Capture the cell that displays the provided text and extract its [x, y] central coordinate. 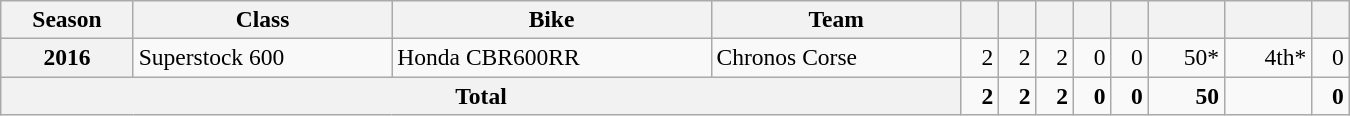
Superstock 600 [262, 57]
50* [1186, 57]
4th* [1268, 57]
Chronos Corse [836, 57]
Class [262, 19]
Honda CBR600RR [552, 57]
50 [1186, 95]
Season [67, 19]
Team [836, 19]
Bike [552, 19]
Total [481, 95]
2016 [67, 57]
